Search for the cell housing the specified text and yield its (X, Y) center coordinate. 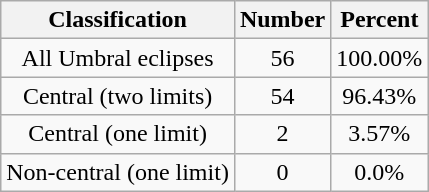
0 (282, 172)
56 (282, 58)
Percent (380, 20)
2 (282, 134)
Classification (118, 20)
3.57% (380, 134)
54 (282, 96)
Non-central (one limit) (118, 172)
Number (282, 20)
All Umbral eclipses (118, 58)
0.0% (380, 172)
96.43% (380, 96)
Central (one limit) (118, 134)
Central (two limits) (118, 96)
100.00% (380, 58)
